Detect which cell encompasses the target text, then output its [X, Y] center coordinate. 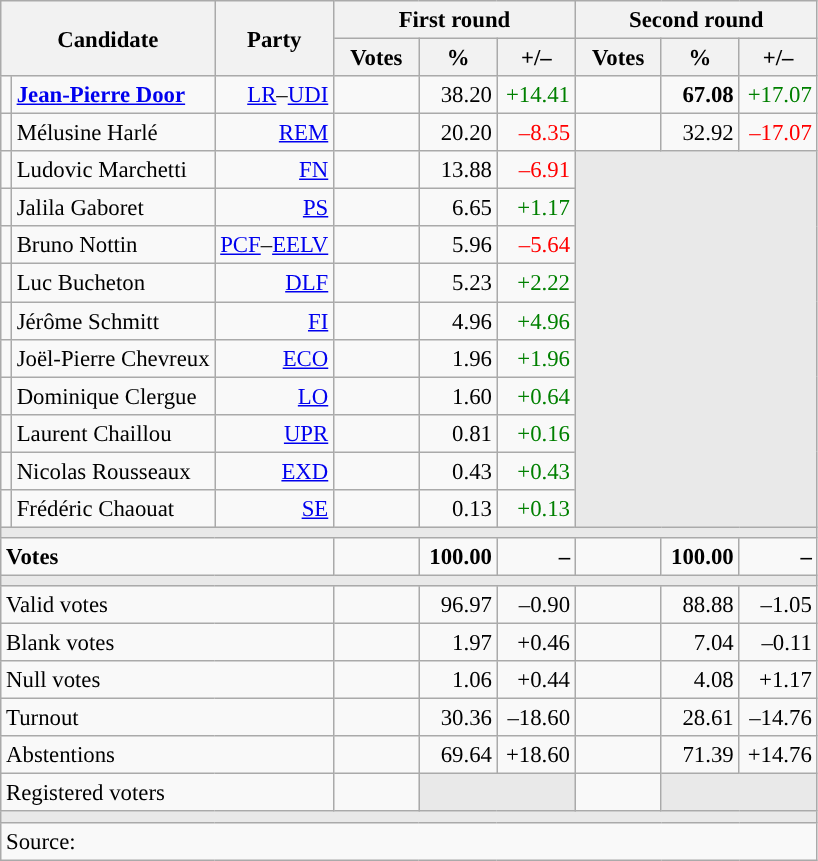
FN [274, 170]
UPR [274, 433]
+2.22 [536, 283]
38.20 [458, 95]
Bruno Nottin [113, 245]
Candidate [108, 38]
96.97 [458, 605]
13.88 [458, 170]
0.81 [458, 433]
32.92 [700, 133]
+14.41 [536, 95]
4.96 [458, 321]
1.96 [458, 358]
Ludovic Marchetti [113, 170]
0.43 [458, 471]
+18.60 [536, 755]
7.04 [700, 643]
Null votes [168, 680]
+0.46 [536, 643]
+0.13 [536, 509]
Jérôme Schmitt [113, 321]
REM [274, 133]
+4.96 [536, 321]
DLF [274, 283]
+0.43 [536, 471]
Mélusine Harlé [113, 133]
–6.91 [536, 170]
EXD [274, 471]
Jalila Gaboret [113, 208]
+17.07 [778, 95]
69.64 [458, 755]
LO [274, 396]
1.06 [458, 680]
+14.76 [778, 755]
4.08 [700, 680]
–1.05 [778, 605]
–14.76 [778, 718]
Frédéric Chaouat [113, 509]
Party [274, 38]
Joël-Pierre Chevreux [113, 358]
Luc Bucheton [113, 283]
Second round [696, 20]
Registered voters [168, 793]
SE [274, 509]
6.65 [458, 208]
+0.16 [536, 433]
20.20 [458, 133]
1.60 [458, 396]
+1.96 [536, 358]
–8.35 [536, 133]
Valid votes [168, 605]
67.08 [700, 95]
–5.64 [536, 245]
–0.11 [778, 643]
Jean-Pierre Door [113, 95]
PCF–EELV [274, 245]
+0.64 [536, 396]
28.61 [700, 718]
–0.90 [536, 605]
Abstentions [168, 755]
Source: [409, 841]
Turnout [168, 718]
0.13 [458, 509]
71.39 [700, 755]
+0.44 [536, 680]
5.96 [458, 245]
Nicolas Rousseaux [113, 471]
5.23 [458, 283]
LR–UDI [274, 95]
ECO [274, 358]
–17.07 [778, 133]
Blank votes [168, 643]
1.97 [458, 643]
FI [274, 321]
30.36 [458, 718]
Laurent Chaillou [113, 433]
First round [455, 20]
–18.60 [536, 718]
PS [274, 208]
Dominique Clergue [113, 396]
88.88 [700, 605]
